Extract the [x, y] coordinate from the center of the cell holding the provided text.  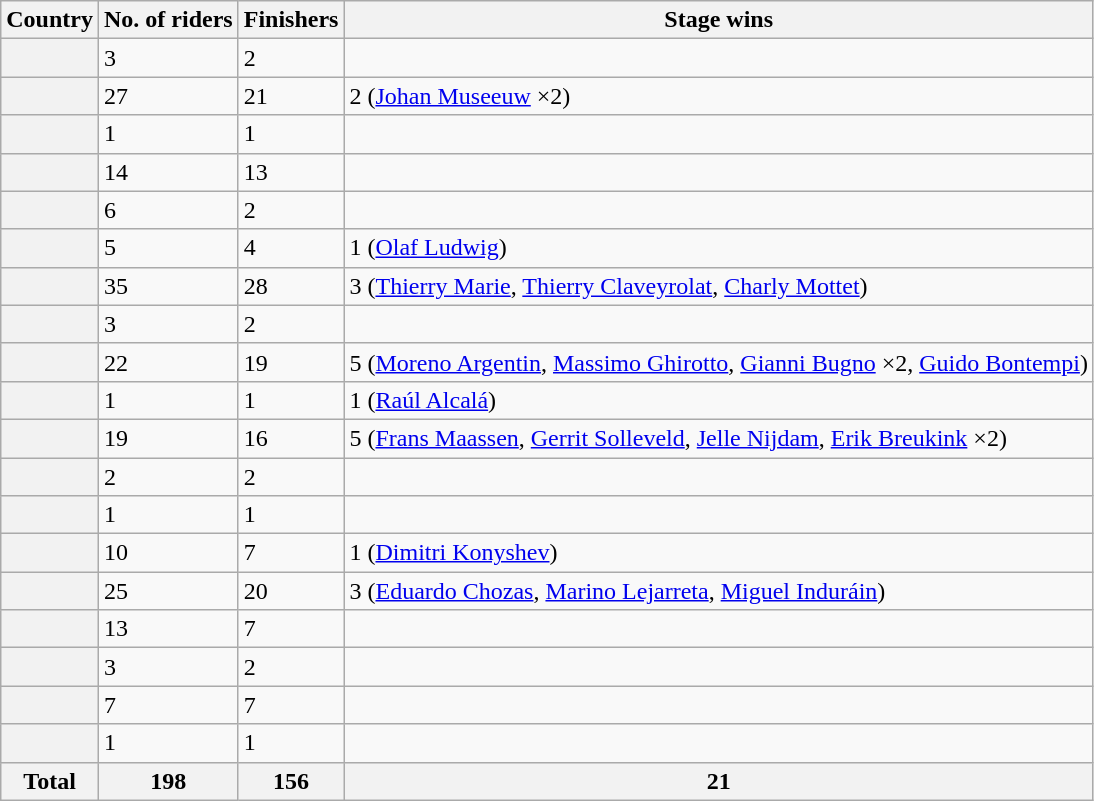
5 [168, 248]
5 (Moreno Argentin, Massimo Ghirotto, Gianni Bugno ×2, Guido Bontempi) [718, 362]
20 [291, 591]
6 [168, 210]
156 [291, 781]
198 [168, 781]
3 (Eduardo Chozas, Marino Lejarreta, Miguel Induráin) [718, 591]
14 [168, 172]
5 (Frans Maassen, Gerrit Solleveld, Jelle Nijdam, Erik Breukink ×2) [718, 438]
16 [291, 438]
Total [50, 781]
Finishers [291, 20]
27 [168, 96]
10 [168, 553]
1 (Dimitri Konyshev) [718, 553]
1 (Olaf Ludwig) [718, 248]
25 [168, 591]
No. of riders [168, 20]
Country [50, 20]
35 [168, 286]
2 (Johan Museeuw ×2) [718, 96]
Stage wins [718, 20]
22 [168, 362]
28 [291, 286]
4 [291, 248]
1 (Raúl Alcalá) [718, 400]
3 (Thierry Marie, Thierry Claveyrolat, Charly Mottet) [718, 286]
